Provide the [X, Y] coordinate of the cell's center where the given text is located.  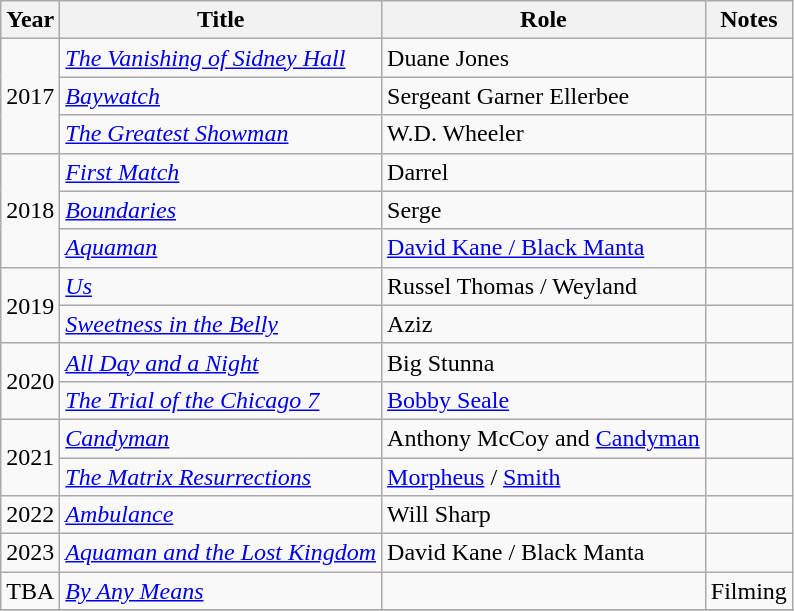
The Vanishing of Sidney Hall [221, 58]
Us [221, 286]
Will Sharp [544, 515]
Role [544, 20]
2018 [30, 210]
Candyman [221, 438]
All Day and a Night [221, 362]
Big Stunna [544, 362]
Russel Thomas / Weyland [544, 286]
Darrel [544, 172]
Ambulance [221, 515]
Aquaman [221, 248]
Filming [748, 591]
2023 [30, 553]
Boundaries [221, 210]
2022 [30, 515]
The Greatest Showman [221, 134]
Baywatch [221, 96]
Anthony McCoy and Candyman [544, 438]
TBA [30, 591]
Year [30, 20]
Notes [748, 20]
Sergeant Garner Ellerbee [544, 96]
2020 [30, 381]
2021 [30, 457]
Aquaman and the Lost Kingdom [221, 553]
2017 [30, 96]
Serge [544, 210]
Aziz [544, 324]
The Matrix Resurrections [221, 477]
2019 [30, 305]
The Trial of the Chicago 7 [221, 400]
Morpheus / Smith [544, 477]
Duane Jones [544, 58]
W.D. Wheeler [544, 134]
Bobby Seale [544, 400]
Title [221, 20]
First Match [221, 172]
By Any Means [221, 591]
Sweetness in the Belly [221, 324]
